Extract the (x, y) coordinate from the center of the cell holding the provided text.  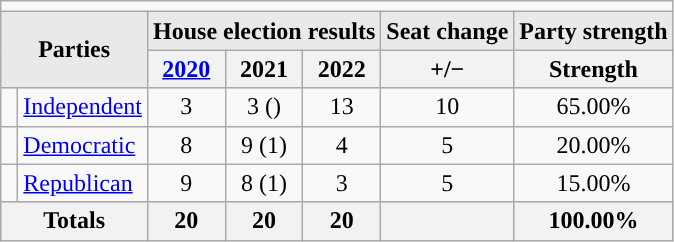
9 (186, 183)
Seat change (448, 31)
Party strength (594, 31)
8 (1) (264, 183)
100.00% (594, 221)
Republican (83, 183)
3 () (264, 107)
2021 (264, 69)
10 (448, 107)
Parties (74, 50)
8 (186, 145)
Democratic (83, 145)
+/− (448, 69)
65.00% (594, 107)
2020 (186, 69)
Totals (74, 221)
Strength (594, 69)
9 (1) (264, 145)
Independent (83, 107)
4 (342, 145)
15.00% (594, 183)
2022 (342, 69)
20.00% (594, 145)
House election results (264, 31)
13 (342, 107)
